Return (X, Y) of the center of cell containing provided text 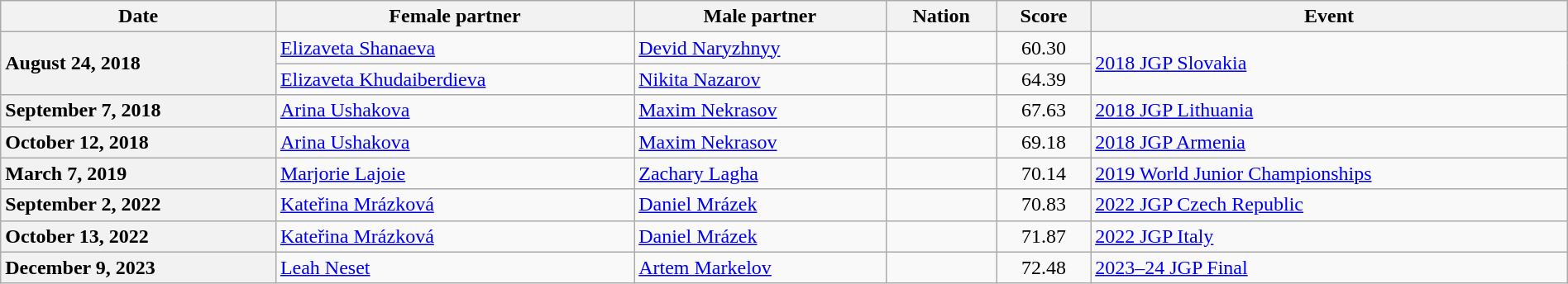
60.30 (1044, 48)
70.83 (1044, 205)
Elizaveta Shanaeva (455, 48)
Devid Naryzhnyy (760, 48)
64.39 (1044, 79)
September 7, 2018 (139, 111)
71.87 (1044, 236)
70.14 (1044, 173)
Nation (941, 17)
October 12, 2018 (139, 142)
August 24, 2018 (139, 64)
Zachary Lagha (760, 173)
69.18 (1044, 142)
67.63 (1044, 111)
Artem Markelov (760, 267)
Score (1044, 17)
Elizaveta Khudaiberdieva (455, 79)
2018 JGP Lithuania (1330, 111)
Female partner (455, 17)
2018 JGP Slovakia (1330, 64)
2019 World Junior Championships (1330, 173)
March 7, 2019 (139, 173)
2023–24 JGP Final (1330, 267)
October 13, 2022 (139, 236)
September 2, 2022 (139, 205)
2018 JGP Armenia (1330, 142)
Male partner (760, 17)
2022 JGP Czech Republic (1330, 205)
Nikita Nazarov (760, 79)
Date (139, 17)
Leah Neset (455, 267)
Marjorie Lajoie (455, 173)
72.48 (1044, 267)
December 9, 2023 (139, 267)
Event (1330, 17)
2022 JGP Italy (1330, 236)
